Scan for the cell matching the given text and deliver its (x, y) coordinate at center. 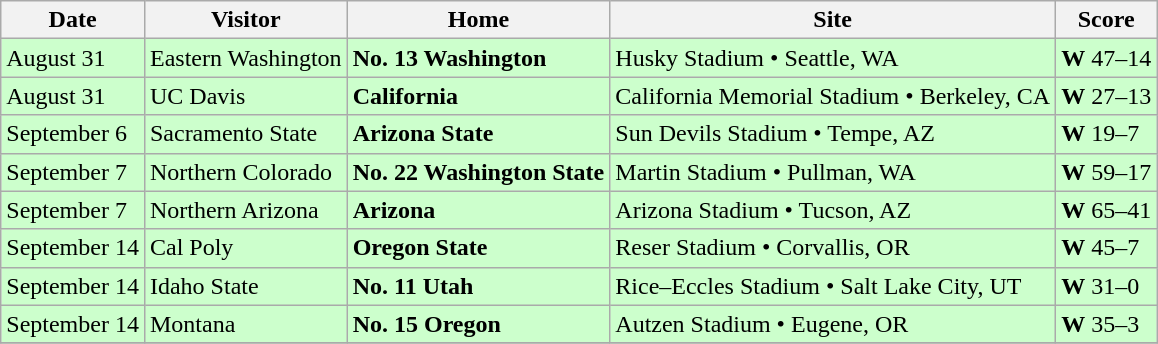
W 31–0 (1106, 286)
Autzen Stadium • Eugene, OR (833, 324)
Home (478, 20)
Site (833, 20)
Sun Devils Stadium • Tempe, AZ (833, 134)
Eastern Washington (246, 58)
Rice–Eccles Stadium • Salt Lake City, UT (833, 286)
Northern Colorado (246, 172)
Visitor (246, 20)
Oregon State (478, 248)
California (478, 96)
Husky Stadium • Seattle, WA (833, 58)
W 27–13 (1106, 96)
Arizona (478, 210)
Idaho State (246, 286)
September 6 (73, 134)
Sacramento State (246, 134)
Northern Arizona (246, 210)
Reser Stadium • Corvallis, OR (833, 248)
California Memorial Stadium • Berkeley, CA (833, 96)
W 47–14 (1106, 58)
W 35–3 (1106, 324)
W 59–17 (1106, 172)
Cal Poly (246, 248)
W 19–7 (1106, 134)
Arizona Stadium • Tucson, AZ (833, 210)
W 65–41 (1106, 210)
No. 22 Washington State (478, 172)
No. 15 Oregon (478, 324)
Date (73, 20)
W 45–7 (1106, 248)
UC Davis (246, 96)
Arizona State (478, 134)
No. 11 Utah (478, 286)
Montana (246, 324)
Score (1106, 20)
Martin Stadium • Pullman, WA (833, 172)
No. 13 Washington (478, 58)
